Return the (X, Y) coordinate for the center point of the cell that contains the specified text.  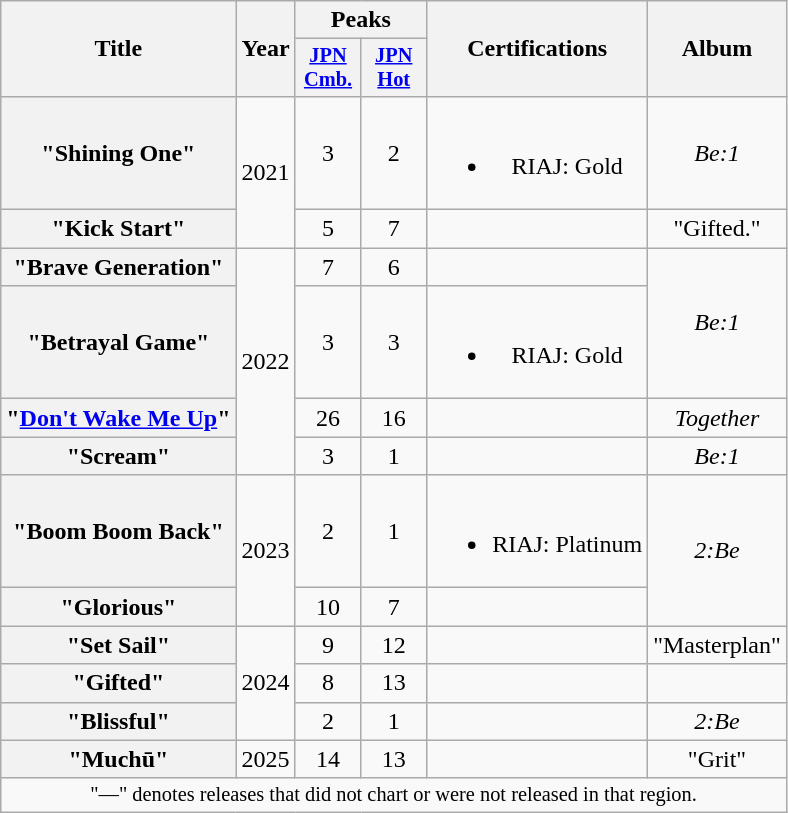
16 (394, 418)
5 (328, 229)
14 (328, 759)
26 (328, 418)
"Grit" (718, 759)
"Brave Generation" (118, 267)
"Betrayal Game" (118, 342)
"Gifted." (718, 229)
Certifications (538, 49)
12 (394, 645)
Album (718, 49)
"Blissful" (118, 721)
"Kick Start" (118, 229)
"Masterplan" (718, 645)
Together (718, 418)
10 (328, 607)
"Muchū" (118, 759)
"Glorious" (118, 607)
"—" denotes releases that did not chart or were not released in that region. (394, 795)
JPNCmb. (328, 68)
RIAJ: Platinum (538, 532)
9 (328, 645)
8 (328, 683)
2022 (266, 362)
2024 (266, 683)
2021 (266, 172)
Title (118, 49)
2025 (266, 759)
6 (394, 267)
"Boom Boom Back" (118, 532)
"Don't Wake Me Up" (118, 418)
"Set Sail" (118, 645)
JPNHot (394, 68)
Peaks (360, 20)
2023 (266, 550)
"Scream" (118, 456)
"Shining One" (118, 152)
"Gifted" (118, 683)
Year (266, 49)
